From the cell containing the given text, extract its center point as [X, Y] coordinate. 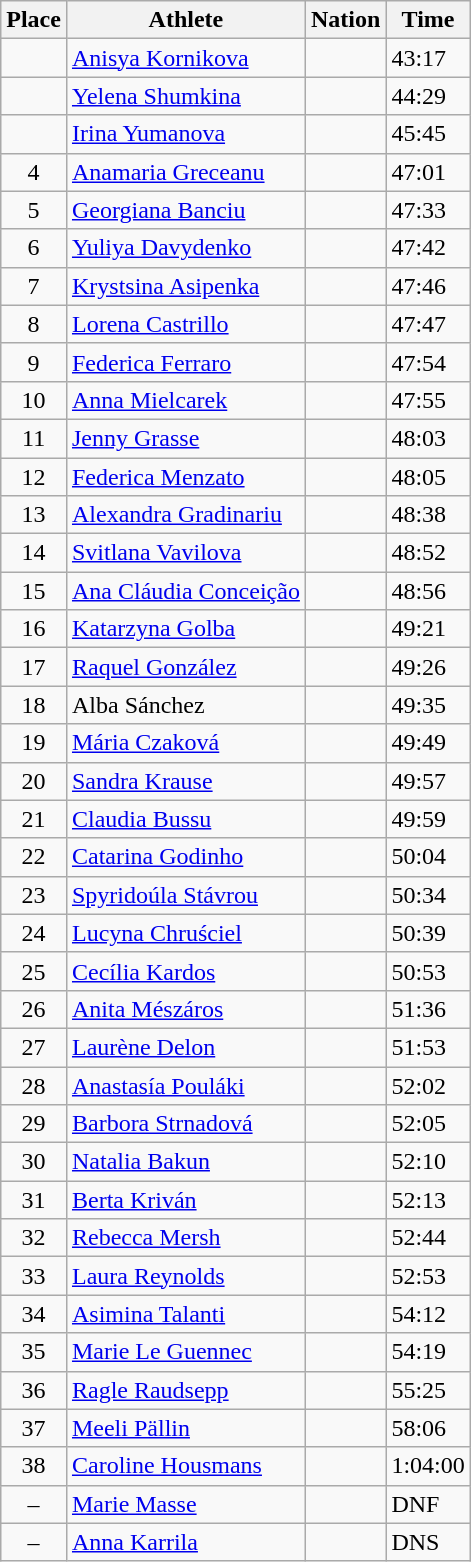
Spyridoúla Stávrou [186, 895]
21 [34, 819]
49:49 [428, 743]
49:21 [428, 629]
Krystsina Asipenka [186, 286]
Time [428, 20]
Alexandra Gradinariu [186, 515]
47:42 [428, 248]
50:34 [428, 895]
51:36 [428, 1009]
29 [34, 1124]
25 [34, 971]
19 [34, 743]
DNF [428, 1504]
23 [34, 895]
Laurène Delon [186, 1047]
Anna Karrila [186, 1542]
54:19 [428, 1352]
54:12 [428, 1314]
52:13 [428, 1200]
26 [34, 1009]
37 [34, 1428]
Federica Menzato [186, 477]
52:05 [428, 1124]
Katarzyna Golba [186, 629]
7 [34, 286]
13 [34, 515]
20 [34, 781]
48:52 [428, 553]
Natalia Bakun [186, 1162]
Anna Mielcarek [186, 400]
Anamaria Greceanu [186, 172]
Anita Mészáros [186, 1009]
12 [34, 477]
47:33 [428, 210]
48:38 [428, 515]
1:04:00 [428, 1466]
36 [34, 1390]
33 [34, 1276]
Ana Cláudia Conceição [186, 591]
9 [34, 362]
Raquel González [186, 667]
38 [34, 1466]
45:45 [428, 134]
Yuliya Davydenko [186, 248]
52:53 [428, 1276]
50:53 [428, 971]
Lucyna Chruściel [186, 933]
Athlete [186, 20]
Svitlana Vavilova [186, 553]
11 [34, 438]
35 [34, 1352]
52:44 [428, 1238]
18 [34, 705]
52:10 [428, 1162]
48:56 [428, 591]
Lorena Castrillo [186, 324]
22 [34, 857]
48:03 [428, 438]
17 [34, 667]
Marie Masse [186, 1504]
DNS [428, 1542]
Federica Ferraro [186, 362]
Asimina Talanti [186, 1314]
24 [34, 933]
48:05 [428, 477]
Jenny Grasse [186, 438]
49:35 [428, 705]
Irina Yumanova [186, 134]
Caroline Housmans [186, 1466]
50:04 [428, 857]
Laura Reynolds [186, 1276]
47:47 [428, 324]
Alba Sánchez [186, 705]
43:17 [428, 58]
Nation [345, 20]
47:55 [428, 400]
31 [34, 1200]
50:39 [428, 933]
49:26 [428, 667]
Georgiana Banciu [186, 210]
Catarina Godinho [186, 857]
30 [34, 1162]
34 [34, 1314]
14 [34, 553]
Yelena Shumkina [186, 96]
44:29 [428, 96]
Anastasía Pouláki [186, 1085]
27 [34, 1047]
5 [34, 210]
6 [34, 248]
49:57 [428, 781]
Rebecca Mersh [186, 1238]
51:53 [428, 1047]
Sandra Krause [186, 781]
32 [34, 1238]
Marie Le Guennec [186, 1352]
49:59 [428, 819]
Cecília Kardos [186, 971]
Anisya Kornikova [186, 58]
52:02 [428, 1085]
Ragle Raudsepp [186, 1390]
58:06 [428, 1428]
28 [34, 1085]
Mária Czaková [186, 743]
10 [34, 400]
47:54 [428, 362]
4 [34, 172]
55:25 [428, 1390]
16 [34, 629]
Claudia Bussu [186, 819]
47:01 [428, 172]
15 [34, 591]
Berta Kriván [186, 1200]
Barbora Strnadová [186, 1124]
Meeli Pällin [186, 1428]
8 [34, 324]
Place [34, 20]
47:46 [428, 286]
